Return [X, Y] of the center of cell containing provided text 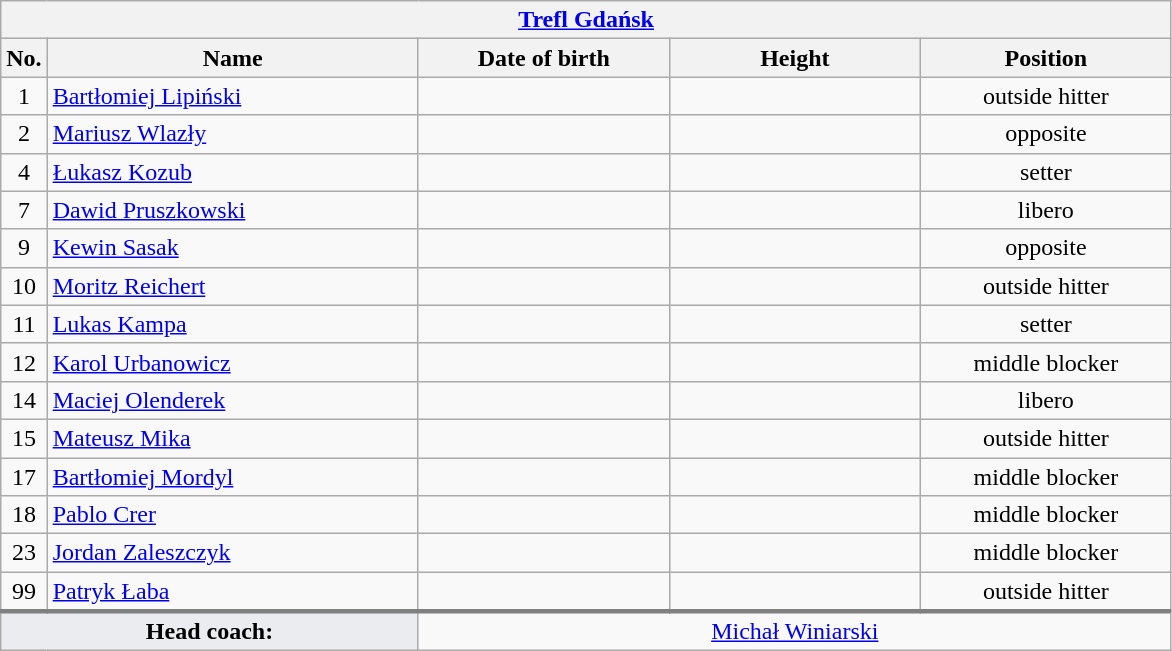
Karol Urbanowicz [232, 362]
23 [24, 553]
1 [24, 96]
Bartłomiej Mordyl [232, 477]
14 [24, 400]
Pablo Crer [232, 515]
Jordan Zaleszczyk [232, 553]
Bartłomiej Lipiński [232, 96]
Dawid Pruszkowski [232, 210]
4 [24, 172]
Kewin Sasak [232, 248]
Name [232, 58]
17 [24, 477]
Mateusz Mika [232, 438]
2 [24, 134]
Head coach: [210, 631]
99 [24, 592]
9 [24, 248]
Position [1046, 58]
Michał Winiarski [794, 631]
Lukas Kampa [232, 324]
Maciej Olenderek [232, 400]
Mariusz Wlazły [232, 134]
18 [24, 515]
Patryk Łaba [232, 592]
Trefl Gdańsk [586, 20]
Łukasz Kozub [232, 172]
Height [794, 58]
No. [24, 58]
Moritz Reichert [232, 286]
7 [24, 210]
11 [24, 324]
Date of birth [544, 58]
10 [24, 286]
12 [24, 362]
15 [24, 438]
